Extract the [x, y] coordinate from the center of the cell holding the provided text.  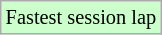
Fastest session lap [81, 17]
